Locate the cell with the specified text and output its [x, y] center coordinate. 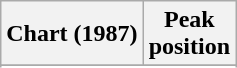
Chart (1987) [72, 34]
Peakposition [189, 34]
